Return [X, Y] of the center of cell containing provided text 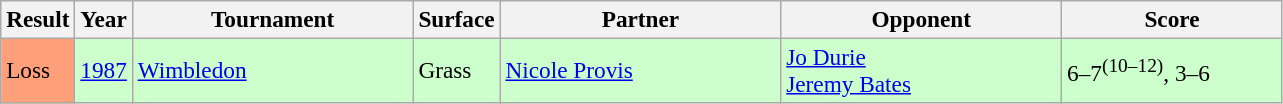
Surface [456, 19]
Tournament [272, 19]
6–7(10–12), 3–6 [1172, 70]
1987 [104, 70]
Result [38, 19]
Jo Durie Jeremy Bates [922, 70]
Grass [456, 70]
Partner [640, 19]
Nicole Provis [640, 70]
Score [1172, 19]
Loss [38, 70]
Opponent [922, 19]
Wimbledon [272, 70]
Year [104, 19]
